Return the [X, Y] coordinate for the center point of the cell that contains the specified text.  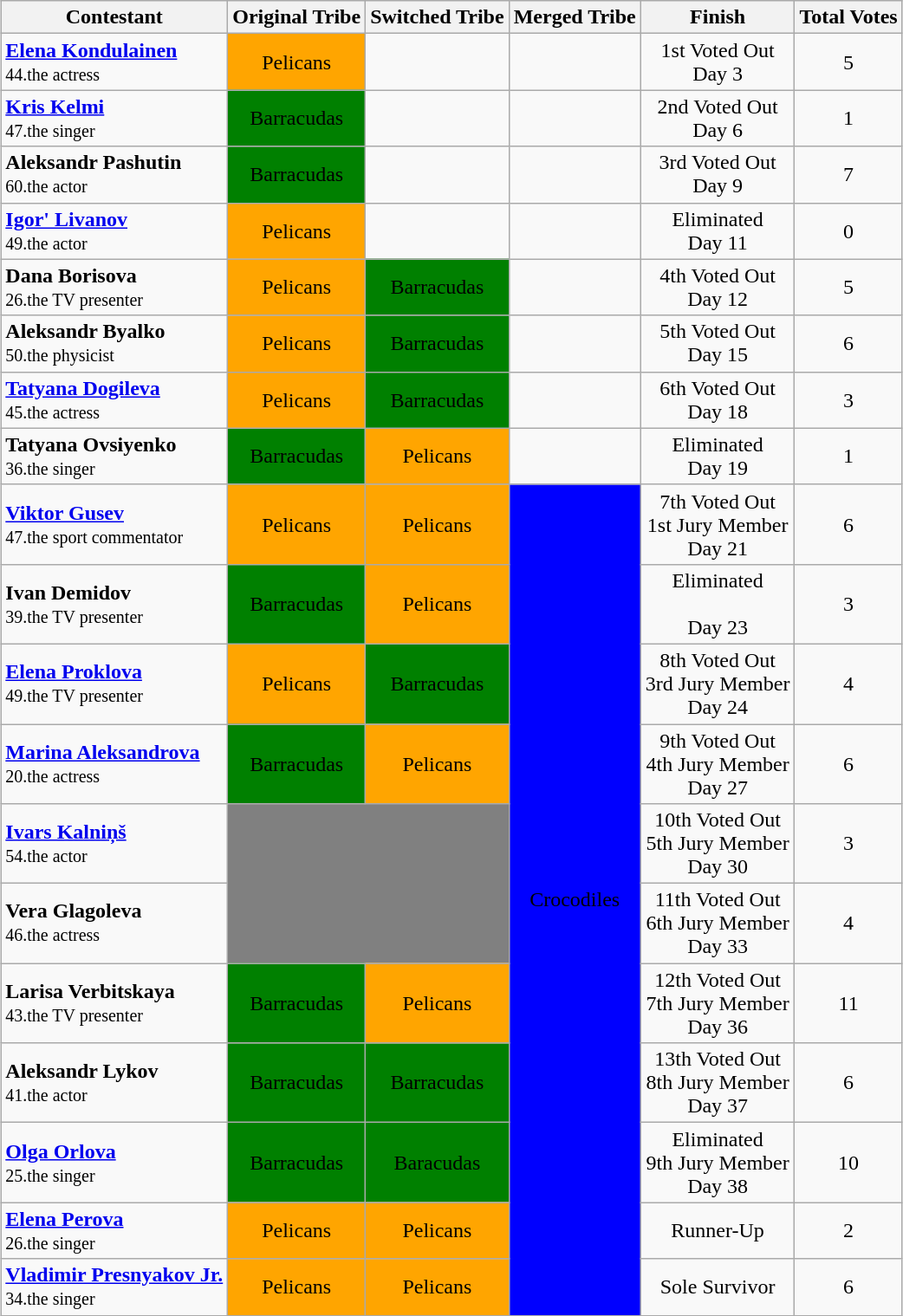
Switched Tribe [438, 17]
11th Voted Out6th Jury MemberDay 33 [718, 924]
Viktor Gusev47.the sport commentator [114, 524]
7th Voted Out1st Jury MemberDay 21 [718, 524]
7 [848, 175]
Tatyana Dogileva45.the actress [114, 400]
Total Votes [848, 17]
Crocodiles [575, 899]
EliminatedDay 19 [718, 456]
13th Voted Out8th Jury MemberDay 37 [718, 1083]
11 [848, 1003]
Elena Perova26.the singer [114, 1230]
Kris Kelmi47.the singer [114, 118]
3rd Voted OutDay 9 [718, 175]
Eliminated9th Jury MemberDay 38 [718, 1163]
Vladimir Presnyakov Jr.34.the singer [114, 1287]
2 [848, 1230]
6th Voted OutDay 18 [718, 400]
Ivan Demidov39.the TV presenter [114, 604]
Elena Kondulainen44.the actress [114, 62]
2nd Voted OutDay 6 [718, 118]
Olga Orlova25.the singer [114, 1163]
Dana Borisova26.the TV presenter [114, 288]
Finish [718, 17]
Merged Tribe [575, 17]
Baracudas [438, 1163]
Vera Glagoleva 46.the actress [114, 924]
1st Voted OutDay 3 [718, 62]
Sole Survivor [718, 1287]
Marina Aleksandrova20.the actress [114, 764]
EliminatedDay 23 [718, 604]
Aleksandr Byalko50.the physicist [114, 343]
0 [848, 230]
8th Voted Out3rd Jury MemberDay 24 [718, 684]
12th Voted Out7th Jury MemberDay 36 [718, 1003]
Original Tribe [296, 17]
Ivars Kalniņš54.the actor [114, 844]
10th Voted Out5th Jury MemberDay 30 [718, 844]
10 [848, 1163]
Runner-Up [718, 1230]
Larisa Verbitskaya43.the TV presenter [114, 1003]
Aleksandr Pashutin60.the actor [114, 175]
Contestant [114, 17]
9th Voted Out4th Jury MemberDay 27 [718, 764]
EliminatedDay 11 [718, 230]
5th Voted OutDay 15 [718, 343]
Igor' Livanov49.the actor [114, 230]
Elena Proklova49.the TV presenter [114, 684]
4th Voted OutDay 12 [718, 288]
Tatyana Ovsiyenko36.the singer [114, 456]
Aleksandr Lykov41.the actor [114, 1083]
